From the cell containing the given text, extract its center point as [X, Y] coordinate. 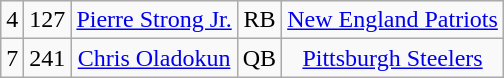
New England Patriots [393, 20]
7 [12, 58]
Pittsburgh Steelers [393, 58]
Pierre Strong Jr. [154, 20]
127 [48, 20]
RB [259, 20]
4 [12, 20]
QB [259, 58]
241 [48, 58]
Chris Oladokun [154, 58]
